Extract the (X, Y) coordinate from the center of the cell holding the provided text.  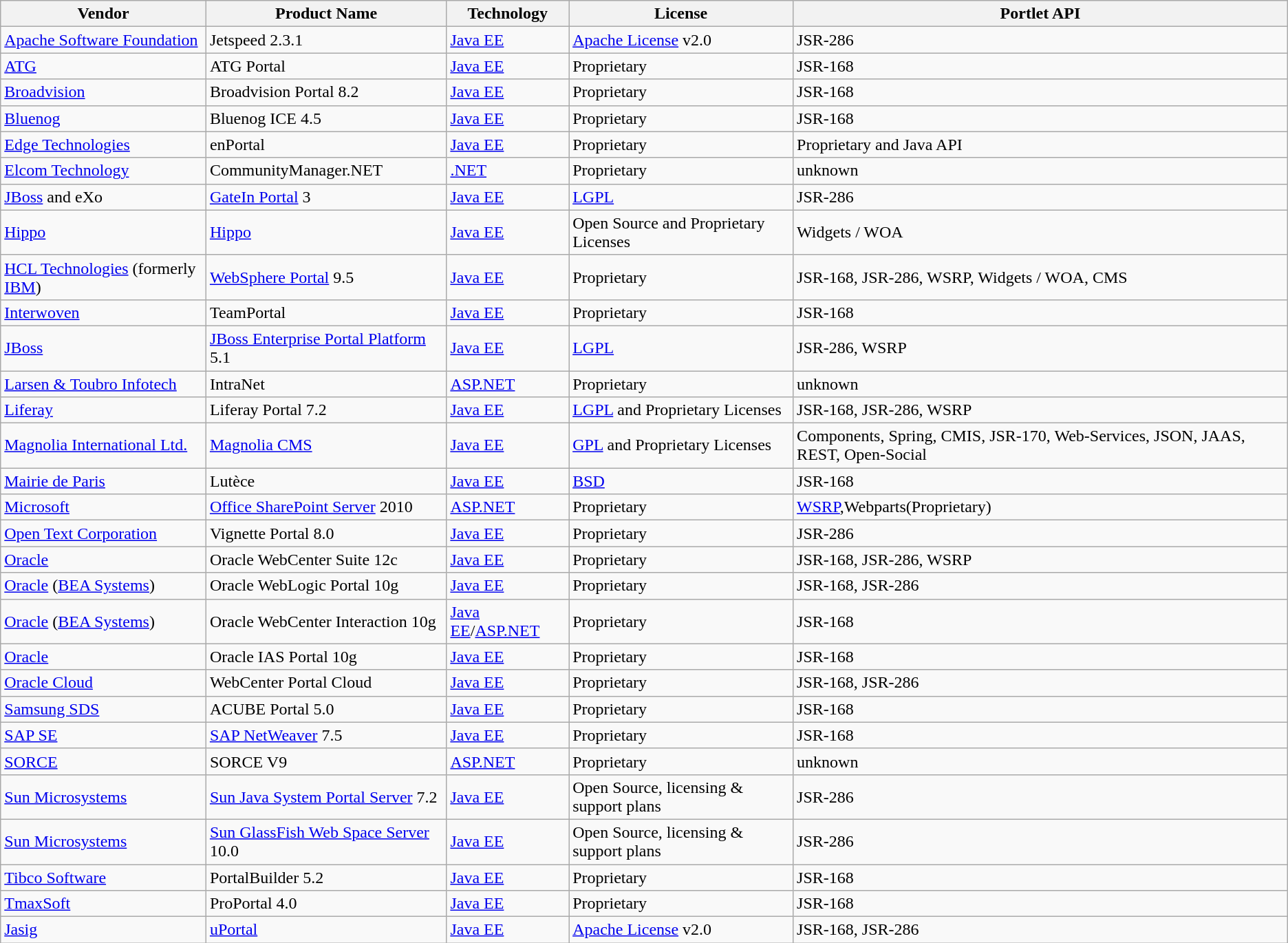
GateIn Portal 3 (326, 197)
SORCE (103, 761)
Oracle Cloud (103, 683)
Oracle IAS Portal 10g (326, 657)
Open Text Corporation (103, 533)
BSD (681, 481)
WebSphere Portal 9.5 (326, 277)
Larsen & Toubro Infotech (103, 383)
Components, Spring, CMIS, JSR-170, Web-Services, JSON, JAAS, REST, Open-Social (1040, 446)
Vendor (103, 14)
Magnolia International Ltd. (103, 446)
Portlet API (1040, 14)
uPortal (326, 930)
ATG (103, 66)
Open Source and Proprietary Licenses (681, 233)
CommunityManager.NET (326, 171)
Product Name (326, 14)
ProPortal 4.0 (326, 904)
Proprietary and Java API (1040, 145)
Jasig (103, 930)
Tibco Software (103, 878)
Office SharePoint Server 2010 (326, 507)
ATG Portal (326, 66)
Vignette Portal 8.0 (326, 533)
License (681, 14)
JBoss (103, 348)
TeamPortal (326, 312)
SAP NetWeaver 7.5 (326, 735)
WSRP,Webparts(Proprietary) (1040, 507)
JBoss Enterprise Portal Platform 5.1 (326, 348)
SAP SE (103, 735)
Broadvision Portal 8.2 (326, 92)
Liferay (103, 410)
Oracle WebLogic Portal 10g (326, 586)
Oracle WebCenter Suite 12c (326, 560)
Liferay Portal 7.2 (326, 410)
JSR-286, WSRP (1040, 348)
Apache Software Foundation (103, 40)
Microsoft (103, 507)
.NET (508, 171)
Broadvision (103, 92)
Lutèce (326, 481)
JBoss and eXo (103, 197)
IntraNet (326, 383)
JSR-168, JSR-286, WSRP, Widgets / WOA, CMS (1040, 277)
Oracle WebCenter Interaction 10g (326, 621)
Jetspeed 2.3.1 (326, 40)
Magnolia CMS (326, 446)
SORCE V9 (326, 761)
Interwoven (103, 312)
PortalBuilder 5.2 (326, 878)
WebCenter Portal Cloud (326, 683)
Widgets / WOA (1040, 233)
Bluenog ICE 4.5 (326, 118)
Technology (508, 14)
GPL and Proprietary Licenses (681, 446)
ACUBE Portal 5.0 (326, 709)
Bluenog (103, 118)
Java EE/ASP.NET (508, 621)
LGPL and Proprietary Licenses (681, 410)
HCL Technologies (formerly IBM) (103, 277)
Samsung SDS (103, 709)
TmaxSoft (103, 904)
Elcom Technology (103, 171)
Edge Technologies (103, 145)
Sun Java System Portal Server 7.2 (326, 797)
Sun GlassFish Web Space Server 10.0 (326, 841)
enPortal (326, 145)
Mairie de Paris (103, 481)
